Pinpoint the cell where the given text exists, returning its (x, y) midpoint coordinate. 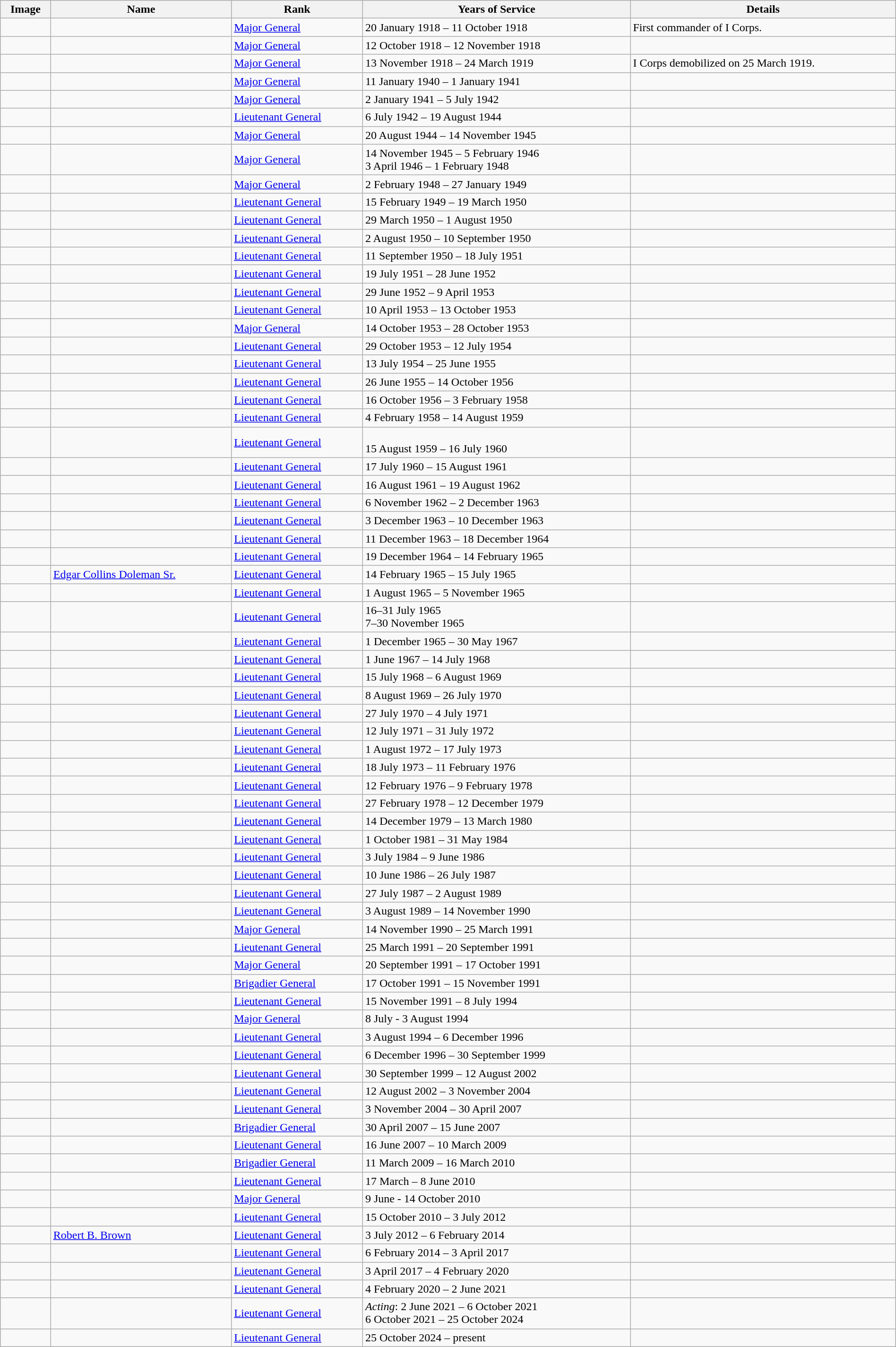
17 July 1960 – 15 August 1961 (496, 466)
9 June - 14 October 2010 (496, 1199)
20 January 1918 – 11 October 1918 (496, 27)
1 August 1972 – 17 July 1973 (496, 749)
29 October 1953 – 12 July 1954 (496, 346)
29 June 1952 – 9 April 1953 (496, 292)
3 August 1989 – 14 November 1990 (496, 911)
3 August 1994 – 6 December 1996 (496, 1037)
4 February 2020 – 2 June 2021 (496, 1289)
16–31 July 1965 7–30 November 1965 (496, 617)
15 August 1959 – 16 July 1960 (496, 442)
1 June 1967 – 14 July 1968 (496, 659)
10 June 1986 – 26 July 1987 (496, 875)
16 October 1956 – 3 February 1958 (496, 400)
10 April 1953 – 13 October 1953 (496, 310)
12 July 1971 – 31 July 1972 (496, 731)
8 July - 3 August 1994 (496, 1019)
25 March 1991 – 20 September 1991 (496, 947)
15 November 1991 – 8 July 1994 (496, 1001)
20 August 1944 – 14 November 1945 (496, 135)
12 October 1918 – 12 November 1918 (496, 45)
6 November 1962 – 2 December 1963 (496, 502)
19 July 1951 – 28 June 1952 (496, 274)
3 December 1963 – 10 December 1963 (496, 520)
1 October 1981 – 31 May 1984 (496, 839)
8 August 1969 – 26 July 1970 (496, 695)
3 November 2004 – 30 April 2007 (496, 1109)
Acting: 2 June 2021 – 6 October 20216 October 2021 – 25 October 2024 (496, 1313)
Rank (297, 9)
15 July 1968 – 6 August 1969 (496, 677)
14 November 1990 – 25 March 1991 (496, 929)
11 December 1963 – 18 December 1964 (496, 538)
12 August 2002 – 3 November 2004 (496, 1091)
15 February 1949 – 19 March 1950 (496, 202)
2 February 1948 – 27 January 1949 (496, 184)
30 April 2007 – 15 June 2007 (496, 1127)
13 November 1918 – 24 March 1919 (496, 63)
27 February 1978 – 12 December 1979 (496, 803)
1 August 1965 – 5 November 1965 (496, 593)
6 December 1996 – 30 September 1999 (496, 1055)
17 March – 8 June 2010 (496, 1181)
I Corps demobilized on 25 March 1919. (763, 63)
3 July 2012 – 6 February 2014 (496, 1235)
Years of Service (496, 9)
25 October 2024 – present (496, 1338)
16 June 2007 – 10 March 2009 (496, 1145)
15 October 2010 – 3 July 2012 (496, 1217)
16 August 1961 – 19 August 1962 (496, 484)
27 July 1987 – 2 August 1989 (496, 893)
Details (763, 9)
27 July 1970 – 4 July 1971 (496, 713)
11 September 1950 – 18 July 1951 (496, 256)
19 December 1964 – 14 February 1965 (496, 557)
17 October 1991 – 15 November 1991 (496, 983)
14 December 1979 – 13 March 1980 (496, 821)
3 April 2017 – 4 February 2020 (496, 1271)
12 February 1976 – 9 February 1978 (496, 785)
30 September 1999 – 12 August 2002 (496, 1073)
2 January 1941 – 5 July 1942 (496, 99)
11 January 1940 – 1 January 1941 (496, 81)
Robert B. Brown (141, 1235)
13 July 1954 – 25 June 1955 (496, 364)
29 March 1950 – 1 August 1950 (496, 220)
1 December 1965 – 30 May 1967 (496, 641)
First commander of I Corps. (763, 27)
3 July 1984 – 9 June 1986 (496, 857)
11 March 2009 – 16 March 2010 (496, 1163)
6 July 1942 – 19 August 1944 (496, 117)
2 August 1950 – 10 September 1950 (496, 238)
4 February 1958 – 14 August 1959 (496, 418)
Edgar Collins Doleman Sr. (141, 575)
14 November 1945 – 5 February 19463 April 1946 – 1 February 1948 (496, 160)
Name (141, 9)
14 February 1965 – 15 July 1965 (496, 575)
6 February 2014 – 3 April 2017 (496, 1253)
20 September 1991 – 17 October 1991 (496, 965)
Image (26, 9)
26 June 1955 – 14 October 1956 (496, 382)
14 October 1953 – 28 October 1953 (496, 328)
18 July 1973 – 11 February 1976 (496, 767)
